Output the [x, y] coordinate of the center of the cell containing the given text.  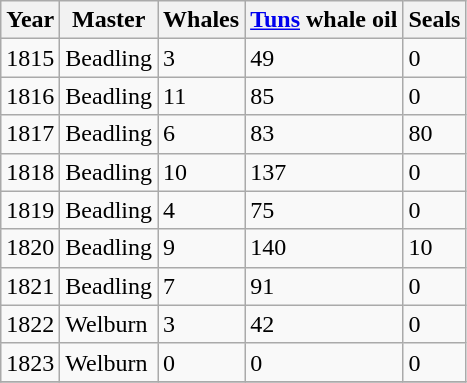
Seals [434, 20]
1822 [30, 324]
Master [109, 20]
1821 [30, 286]
1820 [30, 248]
6 [202, 134]
80 [434, 134]
Year [30, 20]
137 [324, 172]
1815 [30, 58]
4 [202, 210]
11 [202, 96]
83 [324, 134]
Tuns whale oil [324, 20]
75 [324, 210]
1819 [30, 210]
1816 [30, 96]
49 [324, 58]
Whales [202, 20]
91 [324, 286]
9 [202, 248]
85 [324, 96]
140 [324, 248]
42 [324, 324]
1818 [30, 172]
1817 [30, 134]
1823 [30, 362]
7 [202, 286]
